Determine the [x, y] coordinate at the center of the cell enclosing the given text.  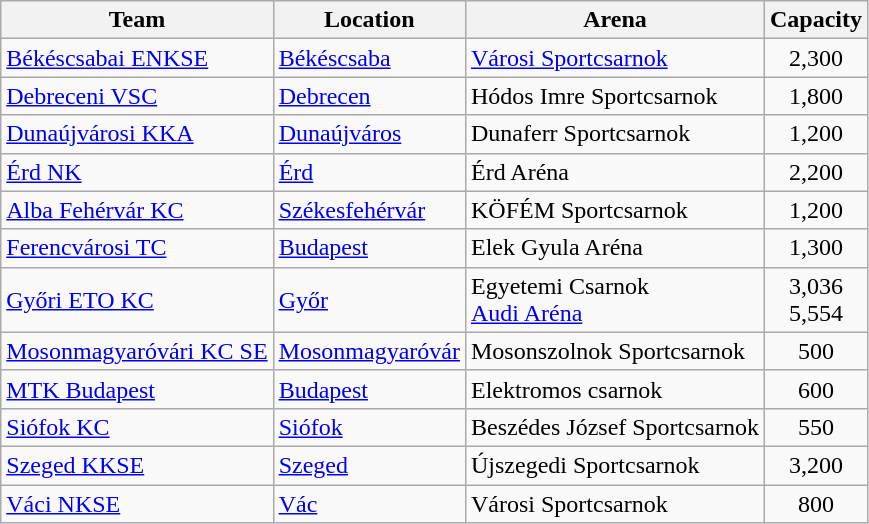
Arena [614, 20]
Vác [369, 503]
Szeged KKSE [137, 465]
Érd NK [137, 172]
Debrecen [369, 96]
1,800 [816, 96]
Mosonmagyaróvári KC SE [137, 351]
550 [816, 427]
Békéscsabai ENKSE [137, 58]
Location [369, 20]
Mosonszolnok Sportcsarnok [614, 351]
800 [816, 503]
3,200 [816, 465]
Érd [369, 172]
Dunaújváros [369, 134]
Mosonmagyaróvár [369, 351]
500 [816, 351]
Egyetemi CsarnokAudi Aréna [614, 300]
Székesfehérvár [369, 210]
1,300 [816, 248]
Capacity [816, 20]
Siófok [369, 427]
Elek Gyula Aréna [614, 248]
Győri ETO KC [137, 300]
Team [137, 20]
Győr [369, 300]
Elektromos csarnok [614, 389]
Újszegedi Sportcsarnok [614, 465]
Békéscsaba [369, 58]
Hódos Imre Sportcsarnok [614, 96]
600 [816, 389]
3,036 5,554 [816, 300]
2,200 [816, 172]
KÖFÉM Sportcsarnok [614, 210]
Dunaújvárosi KKA [137, 134]
2,300 [816, 58]
Váci NKSE [137, 503]
Szeged [369, 465]
Siófok KC [137, 427]
Alba Fehérvár KC [137, 210]
MTK Budapest [137, 389]
Érd Aréna [614, 172]
Ferencvárosi TC [137, 248]
Beszédes József Sportcsarnok [614, 427]
Dunaferr Sportcsarnok [614, 134]
Debreceni VSC [137, 96]
